Determine the (X, Y) coordinate at the center of the cell enclosing the given text.  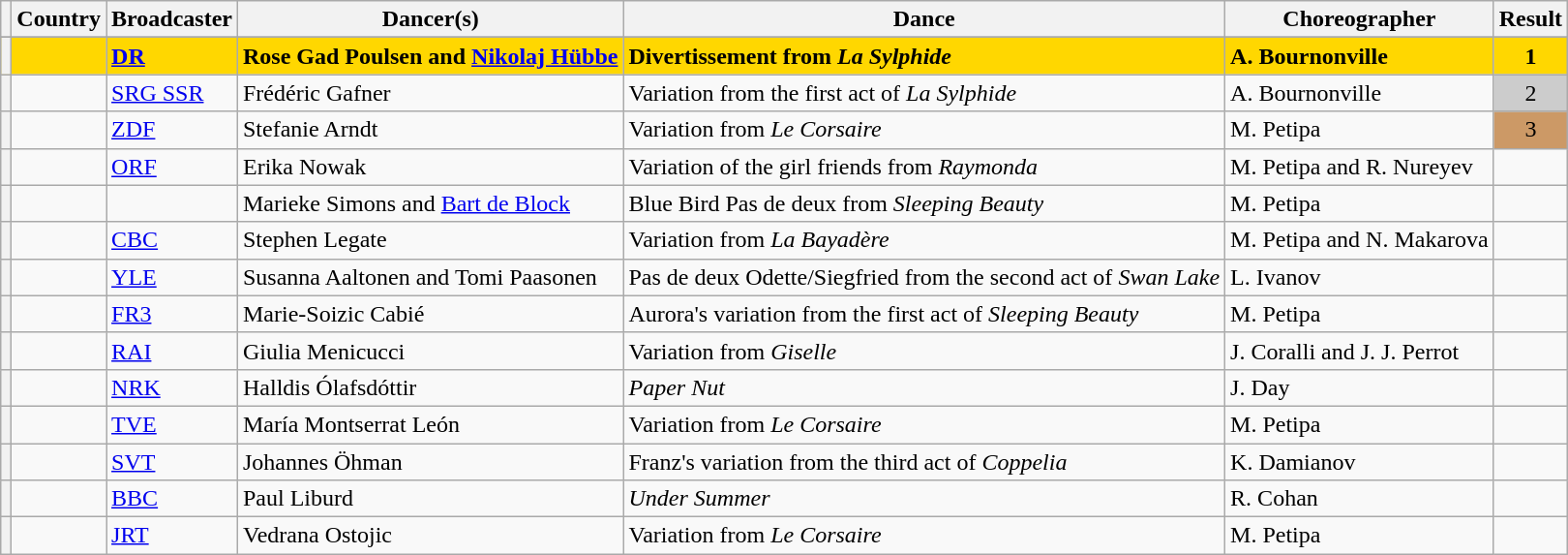
Dancer(s) (430, 19)
RAI (172, 351)
SRG SSR (172, 93)
Pas de deux Odette/Siegfried from the second act of Swan Lake (924, 277)
L. Ivanov (1360, 277)
3 (1530, 130)
Rose Gad Poulsen and Nikolaj Hübbe (430, 56)
ZDF (172, 130)
Blue Bird Pas de deux from Sleeping Beauty (924, 203)
Giulia Menicucci (430, 351)
Stefanie Arndt (430, 130)
Under Summer (924, 499)
Paul Liburd (430, 499)
Franz's variation from the third act of Coppelia (924, 462)
Stephen Legate (430, 240)
Erika Nowak (430, 167)
Dance (924, 19)
JRT (172, 536)
Variation from the first act of La Sylphide (924, 93)
María Montserrat León (430, 424)
FR3 (172, 314)
R. Cohan (1360, 499)
M. Petipa and N. Makarova (1360, 240)
Broadcaster (172, 19)
Halldis Ólafsdóttir (430, 387)
Divertissement from La Sylphide (924, 56)
Variation from Giselle (924, 351)
K. Damianov (1360, 462)
Aurora's variation from the first act of Sleeping Beauty (924, 314)
J. Day (1360, 387)
Frédéric Gafner (430, 93)
Country (59, 19)
Susanna Aaltonen and Tomi Paasonen (430, 277)
2 (1530, 93)
Marieke Simons and Bart de Block (430, 203)
NRK (172, 387)
Johannes Öhman (430, 462)
TVE (172, 424)
BBC (172, 499)
Vedrana Ostojic (430, 536)
YLE (172, 277)
Choreographer (1360, 19)
Variation from La Bayadère (924, 240)
DR (172, 56)
CBC (172, 240)
1 (1530, 56)
Paper Nut (924, 387)
Variation of the girl friends from Raymonda (924, 167)
M. Petipa and R. Nureyev (1360, 167)
ORF (172, 167)
Result (1530, 19)
J. Coralli and J. J. Perrot (1360, 351)
SVT (172, 462)
Marie-Soizic Cabié (430, 314)
